Locate the cell with the specified text and output its [x, y] center coordinate. 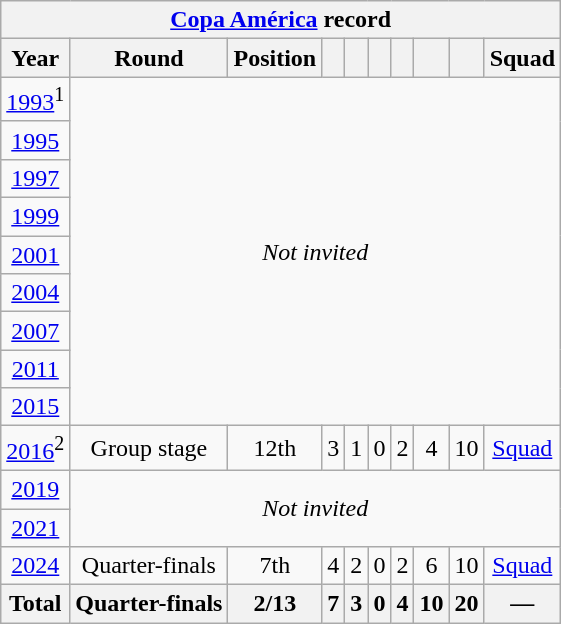
20 [466, 604]
Round [149, 58]
2011 [36, 369]
Position [275, 58]
6 [432, 566]
Total [36, 604]
1 [356, 448]
2/13 [275, 604]
2019 [36, 489]
20162 [36, 448]
2015 [36, 407]
7th [275, 566]
7 [334, 604]
19931 [36, 100]
2021 [36, 528]
1999 [36, 217]
— [522, 604]
2007 [36, 331]
1997 [36, 178]
Group stage [149, 448]
2001 [36, 255]
Year [36, 58]
1995 [36, 140]
2024 [36, 566]
12th [275, 448]
2004 [36, 293]
Copa América record [281, 20]
